Detect which cell encompasses the target text, then output its [x, y] center coordinate. 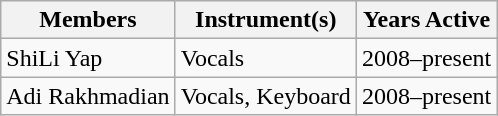
Vocals, Keyboard [266, 96]
Adi Rakhmadian [88, 96]
Members [88, 20]
ShiLi Yap [88, 58]
Years Active [426, 20]
Instrument(s) [266, 20]
Vocals [266, 58]
